Return the (x, y) coordinate for the center point of the cell that contains the specified text.  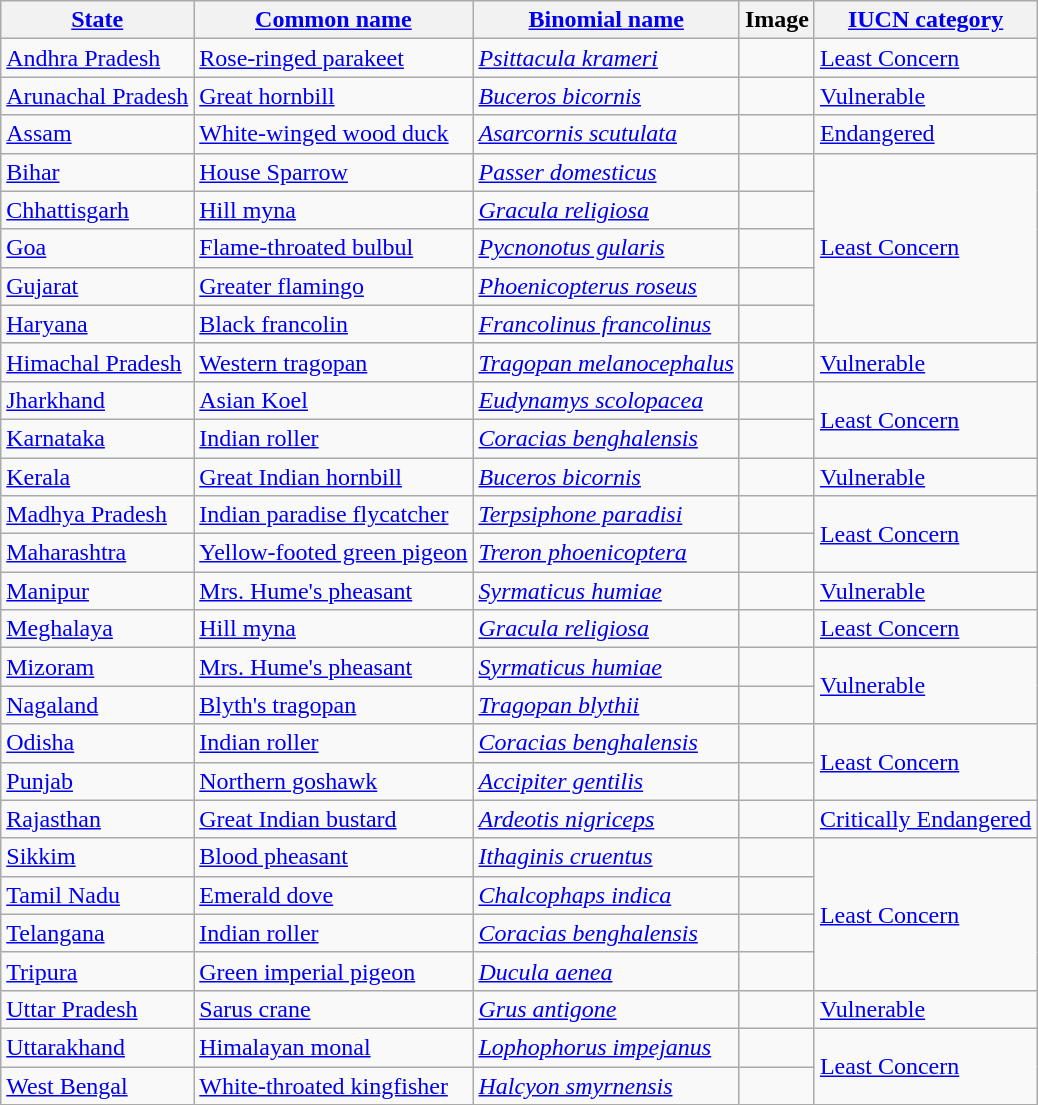
Arunachal Pradesh (98, 96)
Northern goshawk (334, 781)
White-winged wood duck (334, 134)
Terpsiphone paradisi (606, 515)
Telangana (98, 933)
Gujarat (98, 286)
Sikkim (98, 857)
Tragopan melanocephalus (606, 362)
Endangered (925, 134)
White-throated kingfisher (334, 1085)
Yellow-footed green pigeon (334, 553)
Mizoram (98, 667)
Blyth's tragopan (334, 705)
Image (776, 20)
Punjab (98, 781)
Jharkhand (98, 400)
Francolinus francolinus (606, 324)
Common name (334, 20)
Bihar (98, 172)
Western tragopan (334, 362)
Chhattisgarh (98, 210)
Tamil Nadu (98, 895)
Ardeotis nigriceps (606, 819)
Great hornbill (334, 96)
State (98, 20)
Eudynamys scolopacea (606, 400)
Nagaland (98, 705)
Tragopan blythii (606, 705)
Goa (98, 248)
Critically Endangered (925, 819)
Manipur (98, 591)
Uttarakhand (98, 1047)
Ducula aenea (606, 971)
Chalcophaps indica (606, 895)
Uttar Pradesh (98, 1009)
Karnataka (98, 438)
Madhya Pradesh (98, 515)
Greater flamingo (334, 286)
Kerala (98, 477)
Accipiter gentilis (606, 781)
Rajasthan (98, 819)
Himalayan monal (334, 1047)
Lophophorus impejanus (606, 1047)
Grus antigone (606, 1009)
Blood pheasant (334, 857)
Binomial name (606, 20)
Black francolin (334, 324)
Rose-ringed parakeet (334, 58)
Maharashtra (98, 553)
Treron phoenicoptera (606, 553)
Great Indian hornbill (334, 477)
Assam (98, 134)
House Sparrow (334, 172)
IUCN category (925, 20)
Psittacula krameri (606, 58)
Sarus crane (334, 1009)
Odisha (98, 743)
Green imperial pigeon (334, 971)
West Bengal (98, 1085)
Haryana (98, 324)
Pycnonotus gularis (606, 248)
Andhra Pradesh (98, 58)
Tripura (98, 971)
Ithaginis cruentus (606, 857)
Asian Koel (334, 400)
Halcyon smyrnensis (606, 1085)
Emerald dove (334, 895)
Great Indian bustard (334, 819)
Asarcornis scutulata (606, 134)
Meghalaya (98, 629)
Indian paradise flycatcher (334, 515)
Flame-throated bulbul (334, 248)
Passer domesticus (606, 172)
Phoenicopterus roseus (606, 286)
Himachal Pradesh (98, 362)
